Capture the cell that displays the provided text and extract its [x, y] central coordinate. 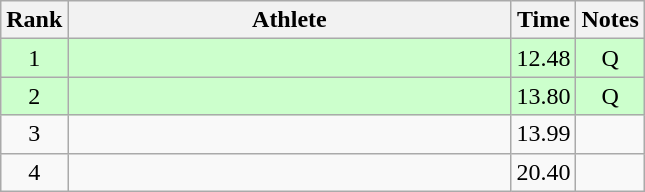
13.99 [544, 134]
Notes [610, 20]
3 [34, 134]
Time [544, 20]
20.40 [544, 172]
4 [34, 172]
Rank [34, 20]
12.48 [544, 58]
2 [34, 96]
Athlete [290, 20]
1 [34, 58]
13.80 [544, 96]
